Search for the cell housing the specified text and yield its (X, Y) center coordinate. 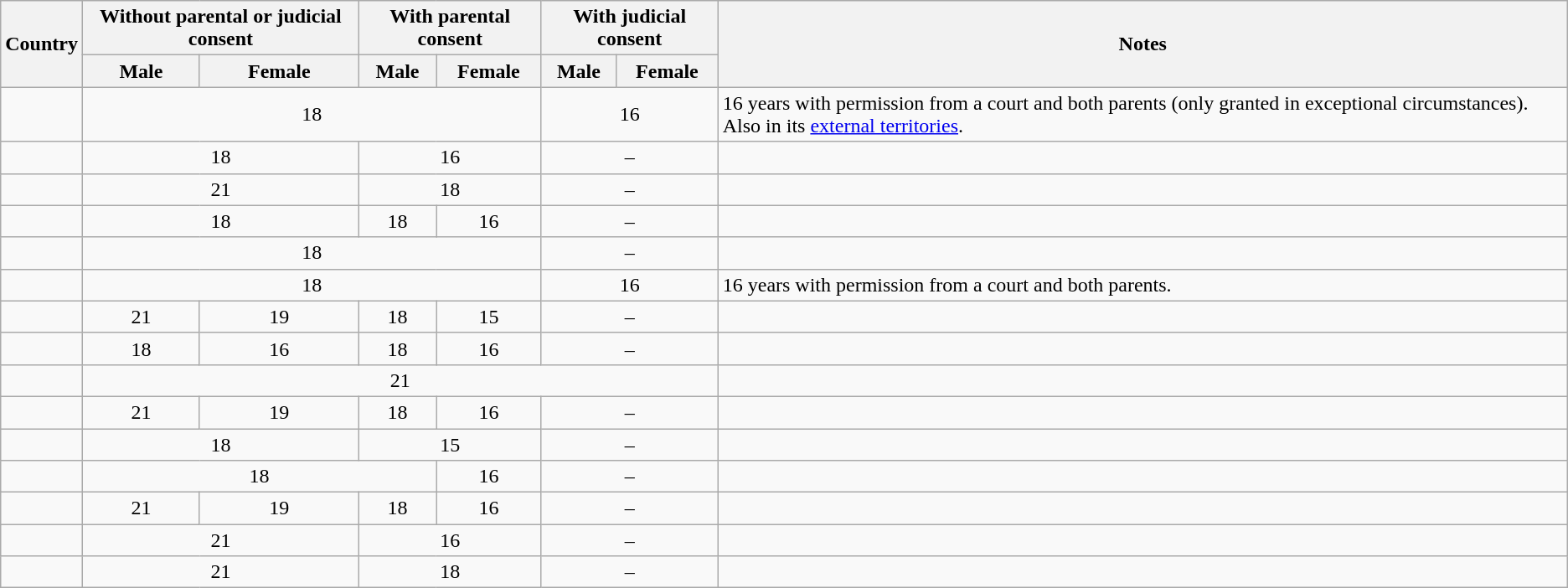
Country (42, 44)
With judicial consent (630, 28)
16 years with permission from a court and both parents. (1142, 285)
With parental consent (450, 28)
16 years with permission from a court and both parents (only granted in exceptional circumstances). Also in its external territories. (1142, 114)
Notes (1142, 44)
Without parental or judicial consent (220, 28)
